Identify which cell holds the provided text, then report its [x, y] central coordinate. 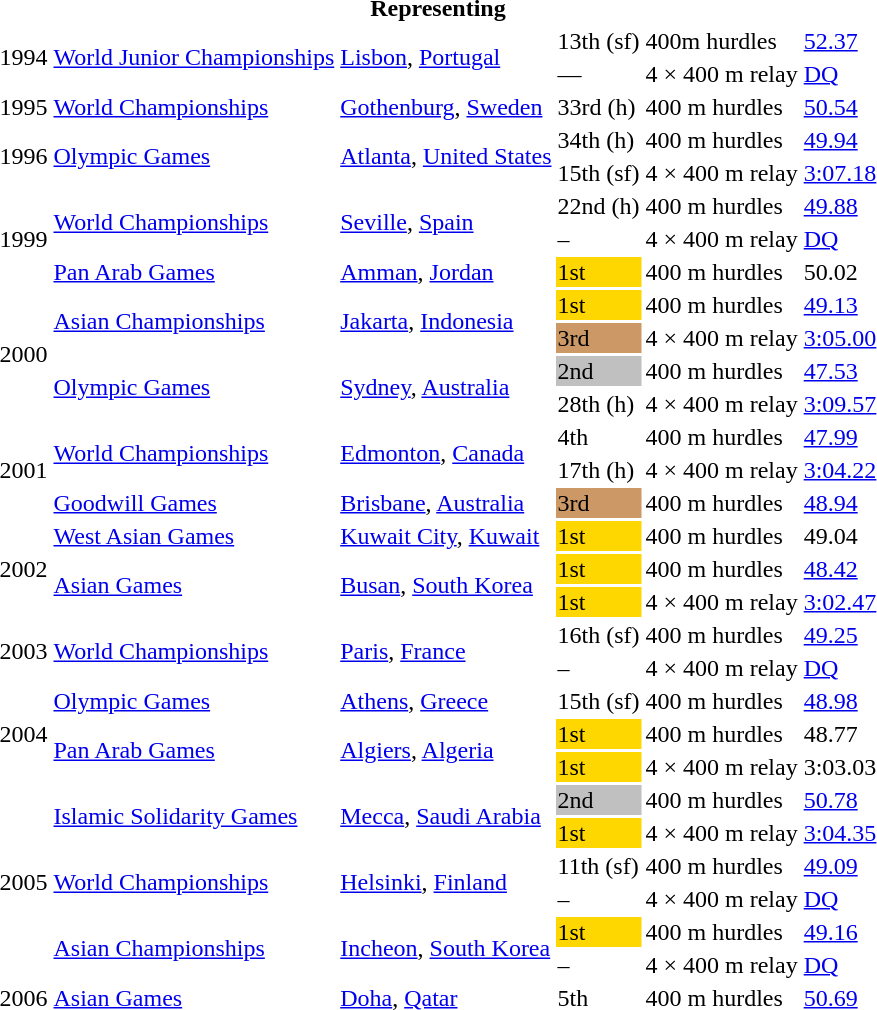
Seville, Spain [446, 222]
17th (h) [598, 470]
Brisbane, Australia [446, 503]
Busan, South Korea [446, 586]
400m hurdles [722, 41]
Amman, Jordan [446, 272]
33rd (h) [598, 107]
— [598, 74]
11th (sf) [598, 866]
Paris, France [446, 652]
Athens, Greece [446, 701]
World Junior Championships [194, 58]
West Asian Games [194, 536]
Jakarta, Indonesia [446, 322]
Edmonton, Canada [446, 454]
Helsinki, Finland [446, 882]
Algiers, Algeria [446, 750]
16th (sf) [598, 635]
Incheon, South Korea [446, 948]
28th (h) [598, 404]
Mecca, Saudi Arabia [446, 816]
4th [598, 437]
Goodwill Games [194, 503]
Islamic Solidarity Games [194, 816]
Sydney, Australia [446, 388]
Atlanta, United States [446, 156]
13th (sf) [598, 41]
Gothenburg, Sweden [446, 107]
Lisbon, Portugal [446, 58]
Kuwait City, Kuwait [446, 536]
34th (h) [598, 140]
22nd (h) [598, 206]
Asian Games [194, 586]
